Identify which cell holds the provided text, then report its [X, Y] central coordinate. 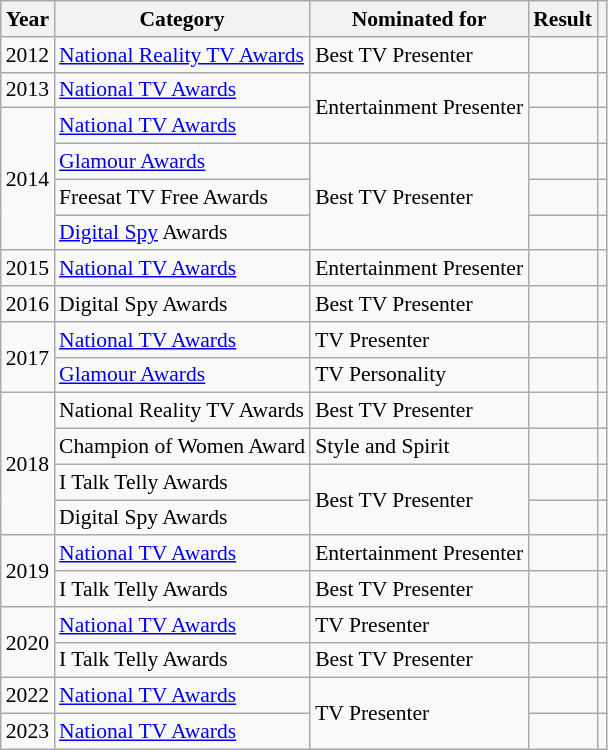
2017 [28, 358]
2013 [28, 90]
2019 [28, 572]
2020 [28, 642]
2014 [28, 179]
Result [562, 19]
2023 [28, 732]
2015 [28, 269]
2016 [28, 304]
Nominated for [419, 19]
TV Personality [419, 375]
Style and Spirit [419, 447]
2012 [28, 55]
Freesat TV Free Awards [182, 197]
Champion of Women Award [182, 447]
2022 [28, 696]
2018 [28, 464]
Year [28, 19]
Category [182, 19]
